Output the [X, Y] coordinate of the center of the cell containing the given text.  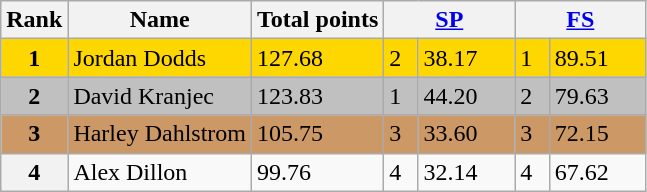
Jordan Dodds [160, 58]
105.75 [318, 134]
79.63 [598, 96]
FS [580, 20]
32.14 [466, 172]
72.15 [598, 134]
33.60 [466, 134]
89.51 [598, 58]
67.62 [598, 172]
38.17 [466, 58]
SP [450, 20]
Name [160, 20]
127.68 [318, 58]
David Kranjec [160, 96]
99.76 [318, 172]
44.20 [466, 96]
Total points [318, 20]
Alex Dillon [160, 172]
Rank [34, 20]
Harley Dahlstrom [160, 134]
123.83 [318, 96]
